Extract the [X, Y] coordinate from the center of the cell holding the provided text.  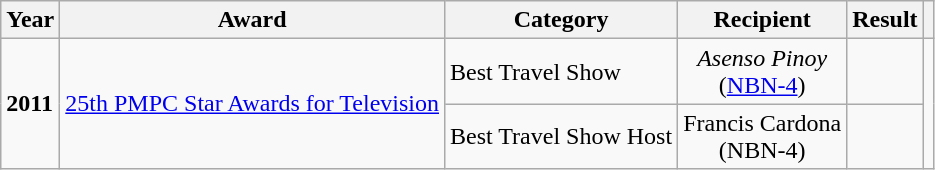
25th PMPC Star Awards for Television [252, 104]
Francis Cardona(NBN-4) [762, 136]
Result [885, 20]
Recipient [762, 20]
Category [562, 20]
Award [252, 20]
Year [30, 20]
Best Travel Show [562, 72]
Asenso Pinoy(NBN-4) [762, 72]
Best Travel Show Host [562, 136]
2011 [30, 104]
